Extract the [X, Y] coordinate from the center of the cell holding the provided text.  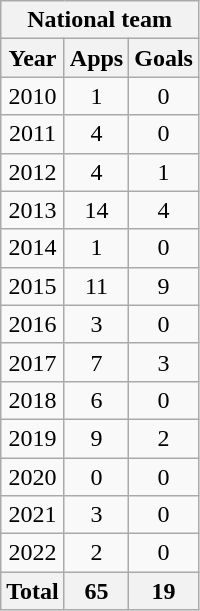
National team [100, 20]
2012 [33, 172]
Apps [96, 58]
19 [164, 591]
14 [96, 210]
7 [96, 362]
2010 [33, 96]
6 [96, 400]
11 [96, 286]
2019 [33, 438]
65 [96, 591]
2020 [33, 477]
2015 [33, 286]
2021 [33, 515]
2014 [33, 248]
2016 [33, 324]
2022 [33, 553]
Total [33, 591]
2017 [33, 362]
2011 [33, 134]
2018 [33, 400]
Year [33, 58]
2013 [33, 210]
Goals [164, 58]
